For the text-containing cell, return its midpoint in [x, y] coordinate format. 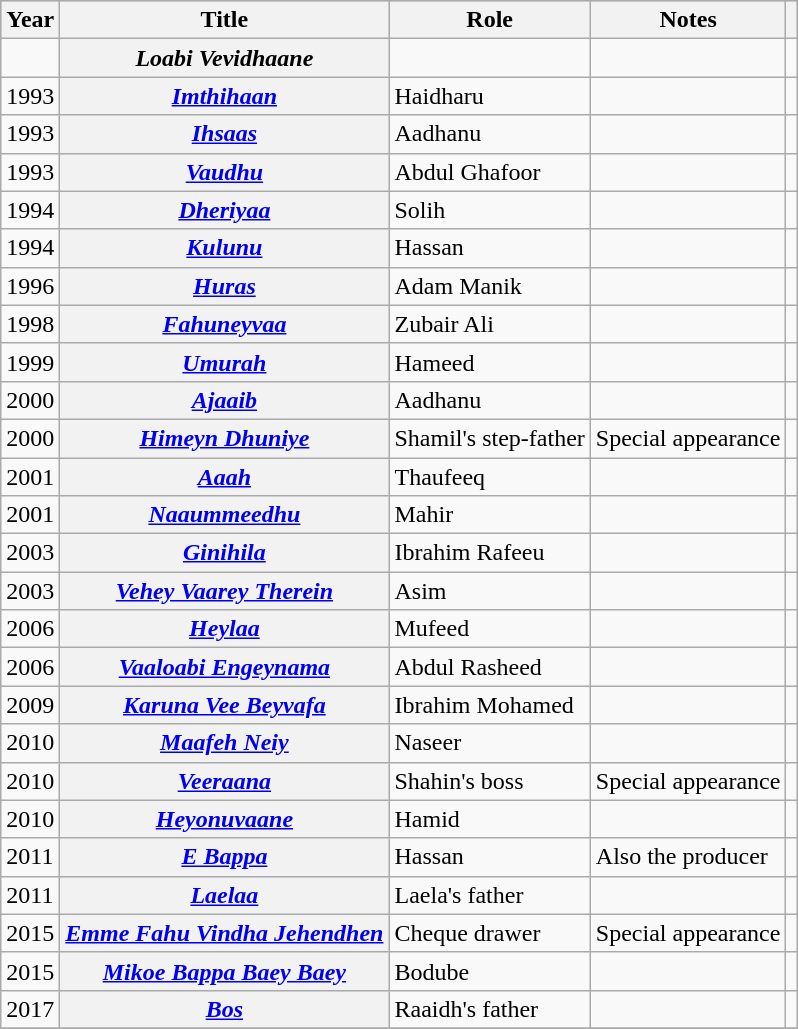
Abdul Rasheed [490, 667]
Shamil's step-father [490, 438]
1999 [30, 362]
Bodube [490, 971]
Cheque drawer [490, 933]
Haidharu [490, 96]
Vaaloabi Engeynama [224, 667]
1996 [30, 286]
Veeraana [224, 781]
Loabi Vevidhaane [224, 58]
Heyonuvaane [224, 819]
Hamid [490, 819]
Huras [224, 286]
Dheriyaa [224, 210]
Umurah [224, 362]
E Bappa [224, 857]
Shahin's boss [490, 781]
Ginihila [224, 553]
Abdul Ghafoor [490, 172]
Thaufeeq [490, 477]
Emme Fahu Vindha Jehendhen [224, 933]
Title [224, 20]
Asim [490, 591]
Fahuneyvaa [224, 324]
Naseer [490, 743]
Ihsaas [224, 134]
Year [30, 20]
Ibrahim Rafeeu [490, 553]
Laelaa [224, 895]
Laela's father [490, 895]
Solih [490, 210]
Vaudhu [224, 172]
Naaummeedhu [224, 515]
Mahir [490, 515]
Heylaa [224, 629]
Karuna Vee Beyvafa [224, 705]
Adam Manik [490, 286]
Ajaaib [224, 400]
Kulunu [224, 248]
Also the producer [688, 857]
Himeyn Dhuniye [224, 438]
Ibrahim Mohamed [490, 705]
Maafeh Neiy [224, 743]
Mufeed [490, 629]
Mikoe Bappa Baey Baey [224, 971]
Notes [688, 20]
2017 [30, 1009]
Zubair Ali [490, 324]
Vehey Vaarey Therein [224, 591]
Bos [224, 1009]
Imthihaan [224, 96]
1998 [30, 324]
Hameed [490, 362]
2009 [30, 705]
Aaah [224, 477]
Raaidh's father [490, 1009]
Role [490, 20]
